Output the [X, Y] coordinate of the center of the cell containing the given text.  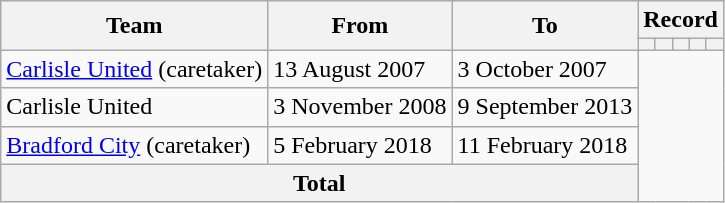
Bradford City (caretaker) [134, 145]
Carlisle United [134, 107]
Total [320, 183]
Team [134, 26]
To [545, 26]
3 October 2007 [545, 69]
From [360, 26]
9 September 2013 [545, 107]
11 February 2018 [545, 145]
3 November 2008 [360, 107]
13 August 2007 [360, 69]
5 February 2018 [360, 145]
Record [681, 20]
Carlisle United (caretaker) [134, 69]
